Determine the (X, Y) coordinate at the center of the cell enclosing the given text.  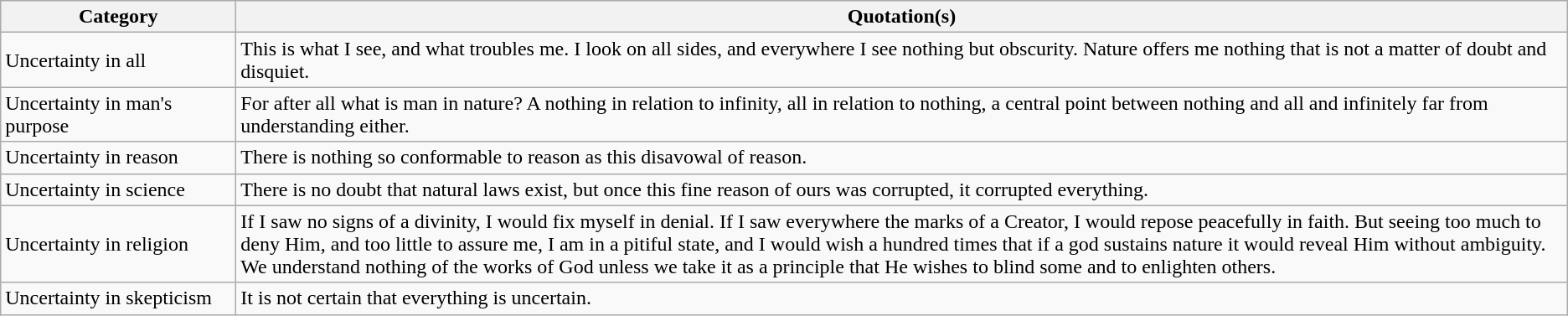
Quotation(s) (901, 17)
Uncertainty in religion (119, 244)
Uncertainty in skepticism (119, 298)
Uncertainty in reason (119, 158)
There is nothing so conformable to reason as this disavowal of reason. (901, 158)
Uncertainty in science (119, 189)
It is not certain that everything is uncertain. (901, 298)
Uncertainty in all (119, 60)
Category (119, 17)
There is no doubt that natural laws exist, but once this fine reason of ours was corrupted, it corrupted everything. (901, 189)
Uncertainty in man's purpose (119, 114)
